From the cell containing the given text, extract its center point as [X, Y] coordinate. 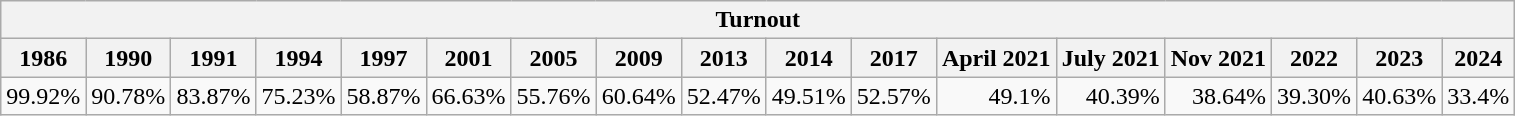
1991 [214, 58]
2014 [808, 58]
2017 [894, 58]
60.64% [638, 96]
66.63% [468, 96]
2005 [554, 58]
52.47% [724, 96]
40.39% [1110, 96]
2001 [468, 58]
58.87% [384, 96]
2009 [638, 58]
1990 [128, 58]
33.4% [1478, 96]
2013 [724, 58]
2024 [1478, 58]
2023 [1400, 58]
90.78% [128, 96]
38.64% [1218, 96]
52.57% [894, 96]
2022 [1314, 58]
49.51% [808, 96]
99.92% [44, 96]
1997 [384, 58]
July 2021 [1110, 58]
1986 [44, 58]
Nov 2021 [1218, 58]
Turnout [758, 20]
39.30% [1314, 96]
1994 [298, 58]
April 2021 [996, 58]
75.23% [298, 96]
83.87% [214, 96]
55.76% [554, 96]
40.63% [1400, 96]
49.1% [996, 96]
